Pinpoint the cell where the given text exists, returning its (X, Y) midpoint coordinate. 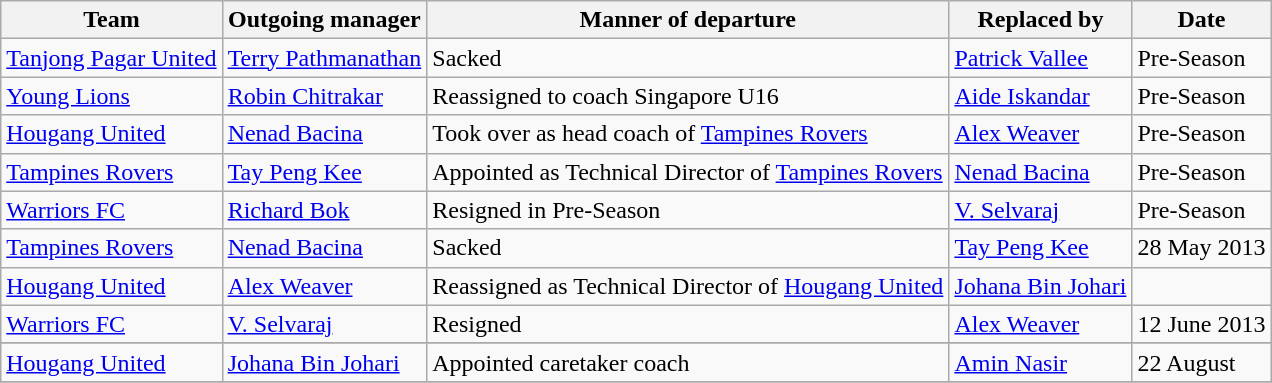
Patrick Vallee (1040, 58)
Outgoing manager (324, 20)
Took over as head coach of Tampines Rovers (688, 134)
Young Lions (112, 96)
Terry Pathmanathan (324, 58)
Tanjong Pagar United (112, 58)
Amin Nasir (1040, 362)
12 June 2013 (1202, 324)
Richard Bok (324, 210)
Reassigned as Technical Director of Hougang United (688, 286)
Replaced by (1040, 20)
Aide Iskandar (1040, 96)
Resigned in Pre-Season (688, 210)
Resigned (688, 324)
Team (112, 20)
Date (1202, 20)
28 May 2013 (1202, 248)
Robin Chitrakar (324, 96)
22 August (1202, 362)
Appointed as Technical Director of Tampines Rovers (688, 172)
Manner of departure (688, 20)
Reassigned to coach Singapore U16 (688, 96)
Appointed caretaker coach (688, 362)
